Identify which cell holds the provided text, then report its [x, y] central coordinate. 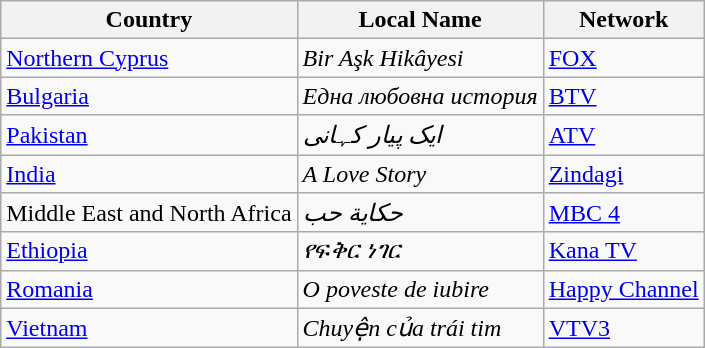
Local Name [420, 20]
Romania [149, 289]
Network [624, 20]
Vietnam [149, 328]
حكاية حب [420, 213]
ATV [624, 135]
Bulgaria [149, 96]
O poveste de iubire [420, 289]
Ethiopia [149, 251]
ایک پیار کہانی [420, 135]
Chuyện của trái tim [420, 328]
Zindagi [624, 173]
India [149, 173]
VTV3 [624, 328]
Kana TV [624, 251]
A Love Story [420, 173]
Happy Channel [624, 289]
የፍቅር ነገር [420, 251]
Една любовна история [420, 96]
BTV [624, 96]
Middle East and North Africa [149, 213]
Northern Cyprus [149, 58]
FOX [624, 58]
Country [149, 20]
Bir Aşk Hikâyesi [420, 58]
MBC 4 [624, 213]
Pakistan [149, 135]
